Locate the cell with the specified text and output its [X, Y] center coordinate. 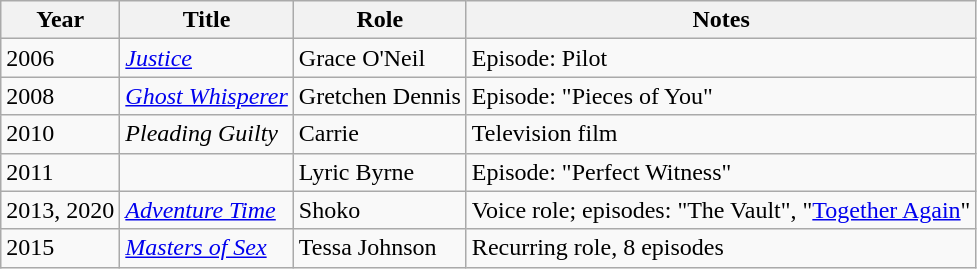
2013, 2020 [60, 210]
Title [207, 20]
2010 [60, 134]
Grace O'Neil [380, 58]
Tessa Johnson [380, 248]
Ghost Whisperer [207, 96]
Role [380, 20]
Pleading Guilty [207, 134]
Episode: "Perfect Witness" [721, 172]
Carrie [380, 134]
2008 [60, 96]
2011 [60, 172]
Shoko [380, 210]
Gretchen Dennis [380, 96]
Episode: "Pieces of You" [721, 96]
Notes [721, 20]
Year [60, 20]
2015 [60, 248]
Lyric Byrne [380, 172]
Episode: Pilot [721, 58]
2006 [60, 58]
Masters of Sex [207, 248]
Voice role; episodes: "The Vault", "Together Again" [721, 210]
Adventure Time [207, 210]
Recurring role, 8 episodes [721, 248]
Television film [721, 134]
Justice [207, 58]
